Find where the given text appears and provide that cell's center as (x, y) coordinate. 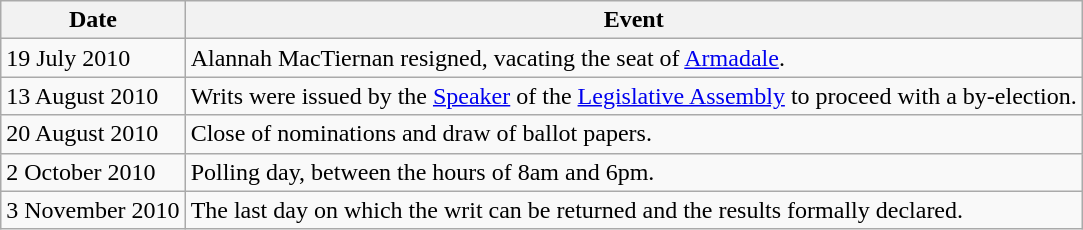
Polling day, between the hours of 8am and 6pm. (634, 172)
3 November 2010 (93, 210)
Event (634, 20)
20 August 2010 (93, 134)
19 July 2010 (93, 58)
Alannah MacTiernan resigned, vacating the seat of Armadale. (634, 58)
Date (93, 20)
Close of nominations and draw of ballot papers. (634, 134)
2 October 2010 (93, 172)
The last day on which the writ can be returned and the results formally declared. (634, 210)
Writs were issued by the Speaker of the Legislative Assembly to proceed with a by-election. (634, 96)
13 August 2010 (93, 96)
